Output the [X, Y] coordinate of the center of the cell containing the given text.  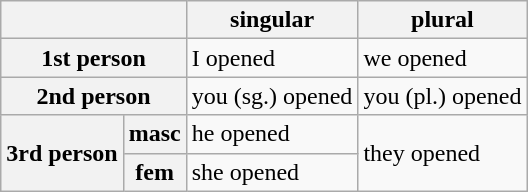
you (sg.) opened [272, 96]
you (pl.) opened [442, 96]
singular [272, 20]
plural [442, 20]
I opened [272, 58]
fem [154, 172]
3rd person [62, 153]
they opened [442, 153]
2nd person [94, 96]
we opened [442, 58]
he opened [272, 134]
she opened [272, 172]
1st person [94, 58]
masc [154, 134]
